Scan for the cell matching the given text and deliver its (x, y) coordinate at center. 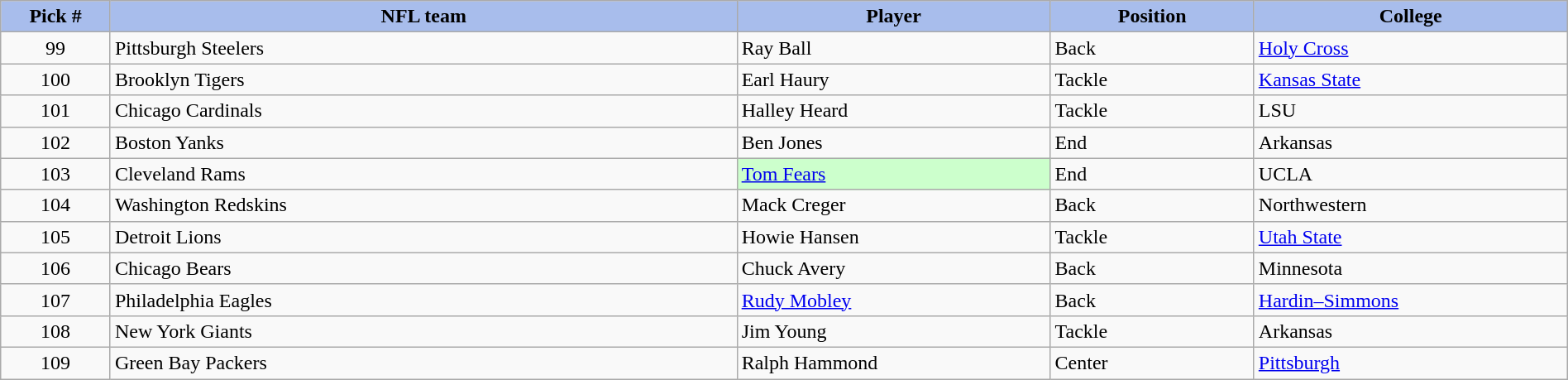
Position (1152, 17)
106 (56, 268)
NFL team (423, 17)
UCLA (1411, 174)
Pittsburgh Steelers (423, 48)
Hardin–Simmons (1411, 300)
108 (56, 331)
Pittsburgh (1411, 363)
101 (56, 111)
Minnesota (1411, 268)
105 (56, 237)
102 (56, 142)
109 (56, 363)
Center (1152, 363)
New York Giants (423, 331)
Boston Yanks (423, 142)
Tom Fears (893, 174)
Brooklyn Tigers (423, 79)
100 (56, 79)
104 (56, 205)
Chicago Cardinals (423, 111)
107 (56, 300)
Player (893, 17)
Washington Redskins (423, 205)
Chicago Bears (423, 268)
Ben Jones (893, 142)
Jim Young (893, 331)
Cleveland Rams (423, 174)
Halley Heard (893, 111)
99 (56, 48)
Green Bay Packers (423, 363)
Earl Haury (893, 79)
Ralph Hammond (893, 363)
Pick # (56, 17)
Detroit Lions (423, 237)
Northwestern (1411, 205)
LSU (1411, 111)
103 (56, 174)
Philadelphia Eagles (423, 300)
College (1411, 17)
Utah State (1411, 237)
Kansas State (1411, 79)
Ray Ball (893, 48)
Rudy Mobley (893, 300)
Howie Hansen (893, 237)
Holy Cross (1411, 48)
Chuck Avery (893, 268)
Mack Creger (893, 205)
